Capture the cell that displays the provided text and extract its (x, y) central coordinate. 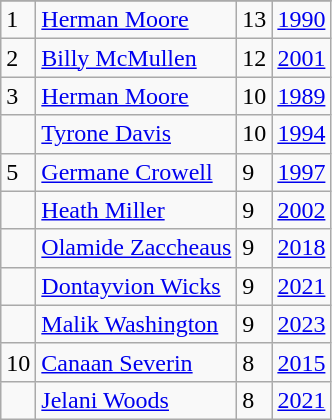
2018 (302, 248)
Canaan Severin (136, 362)
2 (18, 58)
5 (18, 172)
1990 (302, 20)
3 (18, 96)
Germane Crowell (136, 172)
Olamide Zaccheaus (136, 248)
2023 (302, 324)
12 (254, 58)
2015 (302, 362)
Tyrone Davis (136, 134)
Jelani Woods (136, 400)
2001 (302, 58)
1994 (302, 134)
1989 (302, 96)
Billy McMullen (136, 58)
Malik Washington (136, 324)
Heath Miller (136, 210)
Dontayvion Wicks (136, 286)
1997 (302, 172)
13 (254, 20)
1 (18, 20)
2002 (302, 210)
